Extract the [x, y] coordinate from the center of the cell holding the provided text.  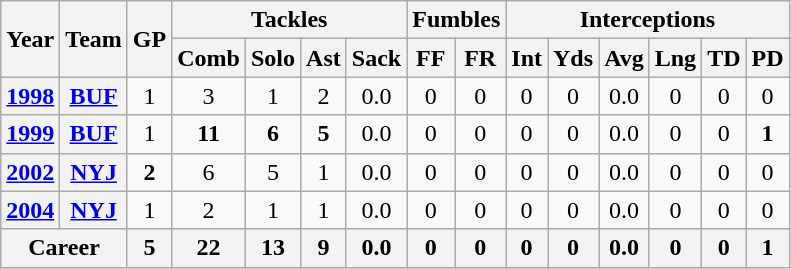
FF [431, 58]
Tackles [290, 20]
Comb [209, 58]
PD [768, 58]
Sack [376, 58]
Yds [574, 58]
GP [149, 39]
22 [209, 248]
TD [724, 58]
Year [30, 39]
2002 [30, 172]
Int [527, 58]
Ast [324, 58]
Lng [675, 58]
Interceptions [648, 20]
Solo [272, 58]
13 [272, 248]
11 [209, 134]
3 [209, 96]
FR [480, 58]
Fumbles [456, 20]
Avg [624, 58]
Career [64, 248]
2004 [30, 210]
9 [324, 248]
Team [94, 39]
1999 [30, 134]
1998 [30, 96]
